Provide the (X, Y) coordinate of the cell's center where the given text is located.  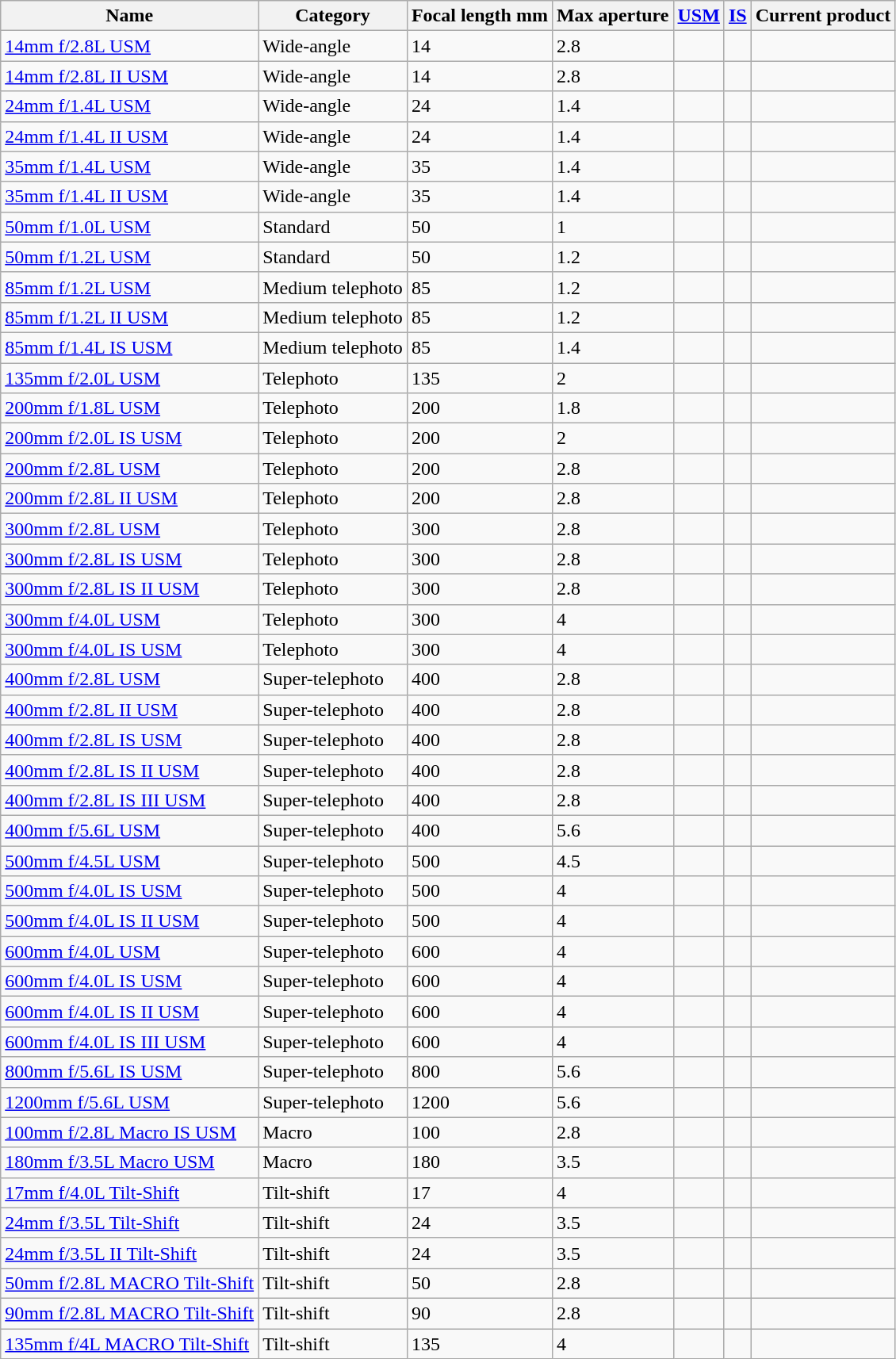
17 (479, 1192)
600mm f/4.0L IS III USM (130, 1042)
200mm f/2.0L IS USM (130, 438)
50mm f/1.2L USM (130, 257)
600mm f/4.0L IS USM (130, 982)
50mm f/1.0L USM (130, 227)
500mm f/4.0L IS II USM (130, 921)
300mm f/4.0L USM (130, 619)
100 (479, 1132)
500mm f/4.0L IS USM (130, 891)
35mm f/1.4L II USM (130, 197)
IS (737, 16)
USM (699, 16)
35mm f/1.4L USM (130, 167)
500mm f/4.5L USM (130, 860)
1200 (479, 1102)
200mm f/2.8L USM (130, 469)
24mm f/1.4L II USM (130, 136)
1200mm f/5.6L USM (130, 1102)
300mm f/4.0L IS USM (130, 649)
Max aperture (612, 16)
Focal length mm (479, 16)
90mm f/2.8L MACRO Tilt-Shift (130, 1313)
14mm f/2.8L II USM (130, 76)
180 (479, 1162)
400mm f/2.8L IS II USM (130, 770)
100mm f/2.8L Macro IS USM (130, 1132)
400mm f/2.8L IS USM (130, 740)
180mm f/3.5L Macro USM (130, 1162)
Name (130, 16)
135mm f/4L MACRO Tilt-Shift (130, 1344)
1.8 (612, 408)
1 (612, 227)
17mm f/4.0L Tilt-Shift (130, 1192)
400mm f/2.8L IS III USM (130, 800)
85mm f/1.4L IS USM (130, 347)
85mm f/1.2L USM (130, 287)
50mm f/2.8L MACRO Tilt-Shift (130, 1283)
24mm f/1.4L USM (130, 106)
200mm f/2.8L II USM (130, 499)
24mm f/3.5L II Tilt-Shift (130, 1253)
400mm f/5.6L USM (130, 830)
Current product (823, 16)
400mm f/2.8L II USM (130, 710)
Category (333, 16)
85mm f/1.2L II USM (130, 317)
800mm f/5.6L IS USM (130, 1072)
300mm f/2.8L USM (130, 529)
600mm f/4.0L IS II USM (130, 1012)
14mm f/2.8L USM (130, 46)
300mm f/2.8L IS II USM (130, 589)
200mm f/1.8L USM (130, 408)
600mm f/4.0L USM (130, 951)
135mm f/2.0L USM (130, 378)
300mm f/2.8L IS USM (130, 559)
4.5 (612, 860)
90 (479, 1313)
24mm f/3.5L Tilt-Shift (130, 1223)
400mm f/2.8L USM (130, 679)
800 (479, 1072)
